Locate the cell with the specified text and output its [x, y] center coordinate. 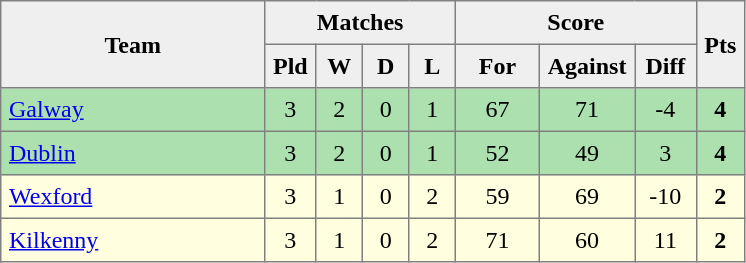
Against [586, 66]
-10 [666, 197]
49 [586, 153]
67 [497, 110]
Score [576, 23]
-4 [666, 110]
Kilkenny [133, 240]
52 [497, 153]
60 [586, 240]
D [385, 66]
Dublin [133, 153]
W [339, 66]
L [432, 66]
For [497, 66]
Team [133, 44]
59 [497, 197]
Wexford [133, 197]
Pts [720, 44]
69 [586, 197]
Galway [133, 110]
Matches [360, 23]
Diff [666, 66]
11 [666, 240]
Pld [290, 66]
